Output the (X, Y) coordinate of the center of the cell containing the given text.  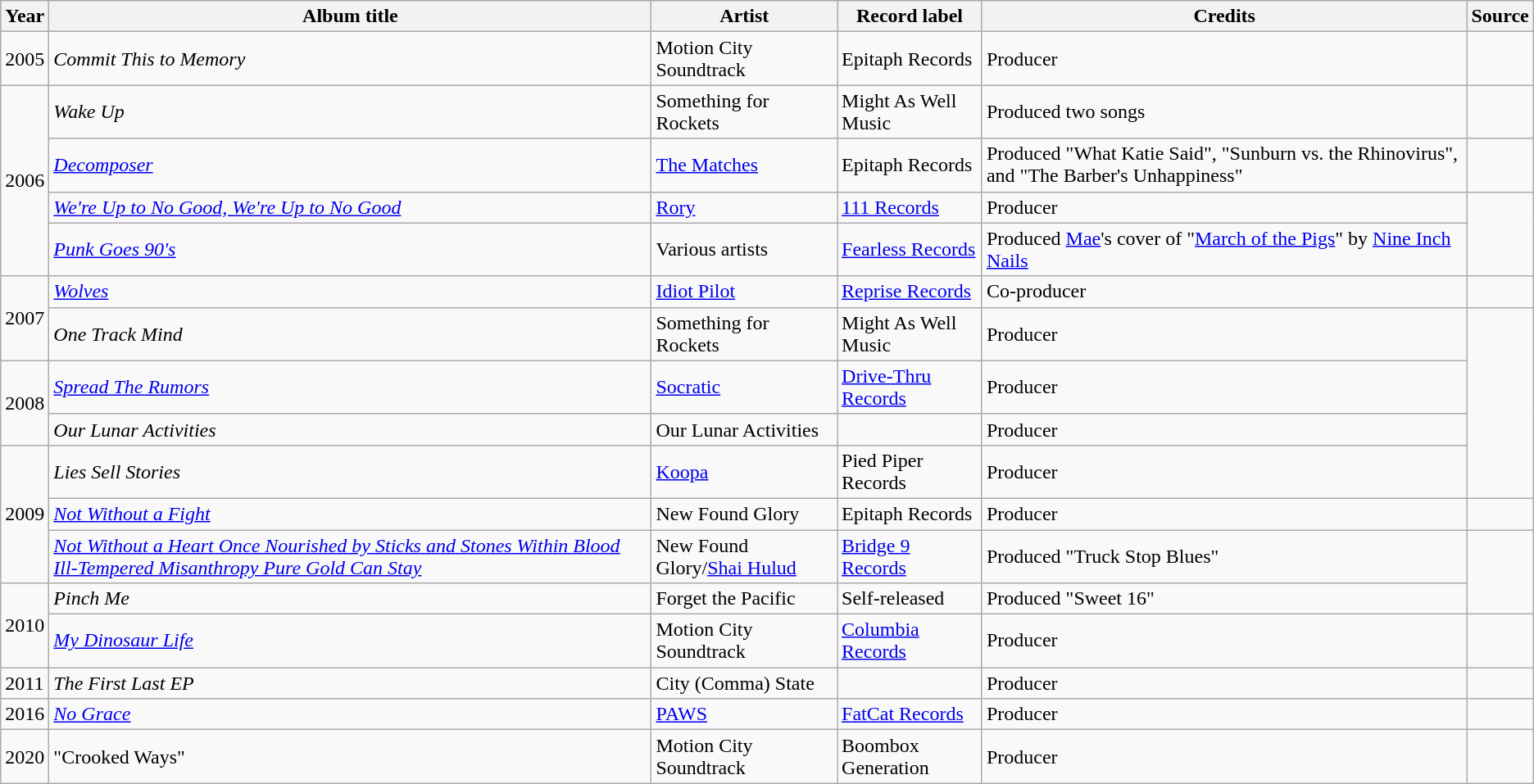
Fearless Records (910, 249)
Spread The Rumors (351, 387)
Bridge 9 Records (910, 555)
New Found Glory (744, 514)
Wake Up (351, 111)
The Matches (744, 165)
Wolves (351, 292)
Produced Mae's cover of "March of the Pigs" by Nine Inch Nails (1224, 249)
Decomposer (351, 165)
PAWS (744, 714)
Pinch Me (351, 599)
Self-released (910, 599)
Drive-Thru Records (910, 387)
Produced two songs (1224, 111)
Idiot Pilot (744, 292)
2010 (25, 626)
Co-producer (1224, 292)
Boombox Generation (910, 757)
We're Up to No Good, We're Up to No Good (351, 207)
Not Without a Heart Once Nourished by Sticks and Stones Within Blood Ill-Tempered Misanthropy Pure Gold Can Stay (351, 555)
2008 (25, 403)
Produced "Sweet 16" (1224, 599)
2007 (25, 318)
Socratic (744, 387)
Source (1500, 16)
Artist (744, 16)
One Track Mind (351, 334)
Album title (351, 16)
The First Last EP (351, 683)
FatCat Records (910, 714)
My Dinosaur Life (351, 641)
New Found Glory/Shai Hulud (744, 555)
Reprise Records (910, 292)
Forget the Pacific (744, 599)
Columbia Records (910, 641)
111 Records (910, 207)
2006 (25, 180)
City (Comma) State (744, 683)
Year (25, 16)
No Grace (351, 714)
Various artists (744, 249)
2020 (25, 757)
Produced "Truck Stop Blues" (1224, 555)
2016 (25, 714)
2011 (25, 683)
"Crooked Ways" (351, 757)
Credits (1224, 16)
2009 (25, 514)
Produced "What Katie Said", "Sunburn vs. the Rhinovirus", and "The Barber's Unhappiness" (1224, 165)
Pied Piper Records (910, 472)
Commit This to Memory (351, 59)
Koopa (744, 472)
2005 (25, 59)
Record label (910, 16)
Rory (744, 207)
Lies Sell Stories (351, 472)
Not Without a Fight (351, 514)
Punk Goes 90's (351, 249)
